Find where the given text appears and provide that cell's center as [X, Y] coordinate. 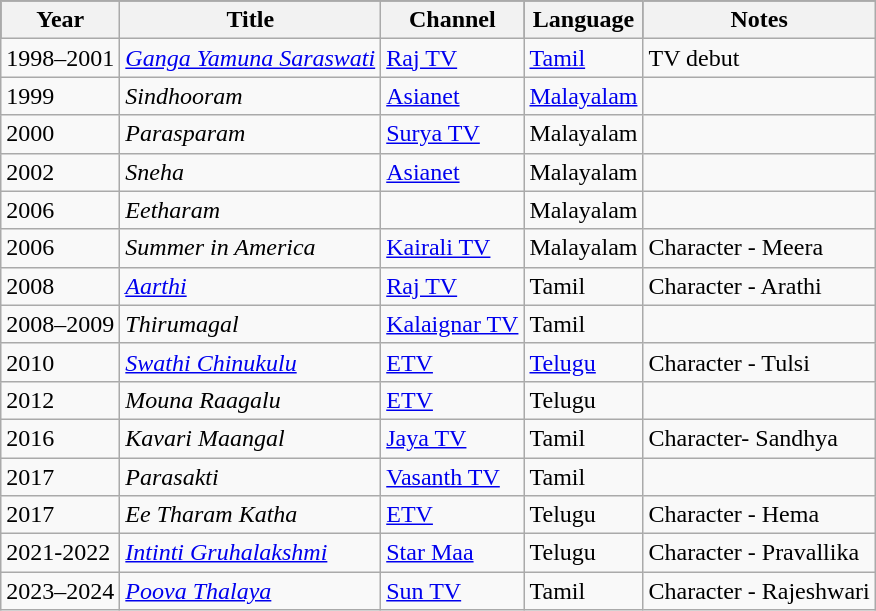
TV debut [759, 58]
2000 [60, 134]
2016 [60, 438]
Character - Pravallika [759, 553]
Vasanth TV [452, 477]
Parasakti [250, 477]
Ee Tharam Katha [250, 515]
Year [60, 20]
Surya TV [452, 134]
2008–2009 [60, 324]
Ganga Yamuna Saraswati [250, 58]
2010 [60, 362]
Aarthi [250, 286]
Title [250, 20]
Kavari Maangal [250, 438]
Character - Hema [759, 515]
Thirumagal [250, 324]
Sindhooram [250, 96]
Kairali TV [452, 248]
Swathi Chinukulu [250, 362]
Summer in America [250, 248]
Sun TV [452, 591]
2002 [60, 172]
Sneha [250, 172]
Character - Meera [759, 248]
Mouna Raagalu [250, 400]
Intinti Gruhalakshmi [250, 553]
Character - Arathi [759, 286]
Channel [452, 20]
Character - Tulsi [759, 362]
Star Maa [452, 553]
Parasparam [250, 134]
2023–2024 [60, 591]
1999 [60, 96]
Eetharam [250, 210]
Notes [759, 20]
Kalaignar TV [452, 324]
Jaya TV [452, 438]
Language [584, 20]
2008 [60, 286]
Poova Thalaya [250, 591]
2012 [60, 400]
1998–2001 [60, 58]
Character - Rajeshwari [759, 591]
Character- Sandhya [759, 438]
2021-2022 [60, 553]
